Search for the cell housing the specified text and yield its (x, y) center coordinate. 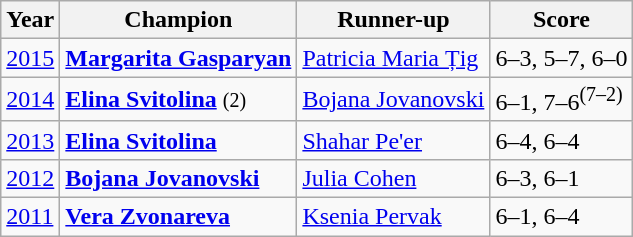
2011 (30, 217)
2014 (30, 100)
Champion (178, 20)
Elina Svitolina (2) (178, 100)
6–4, 6–4 (562, 140)
6–3, 5–7, 6–0 (562, 58)
Patricia Maria Țig (394, 58)
Margarita Gasparyan (178, 58)
6–1, 6–4 (562, 217)
Julia Cohen (394, 178)
Score (562, 20)
2012 (30, 178)
Runner-up (394, 20)
6–1, 7–6(7–2) (562, 100)
2013 (30, 140)
Year (30, 20)
Vera Zvonareva (178, 217)
Shahar Pe'er (394, 140)
Ksenia Pervak (394, 217)
6–3, 6–1 (562, 178)
Elina Svitolina (178, 140)
2015 (30, 58)
